Identify which cell holds the provided text, then report its (x, y) central coordinate. 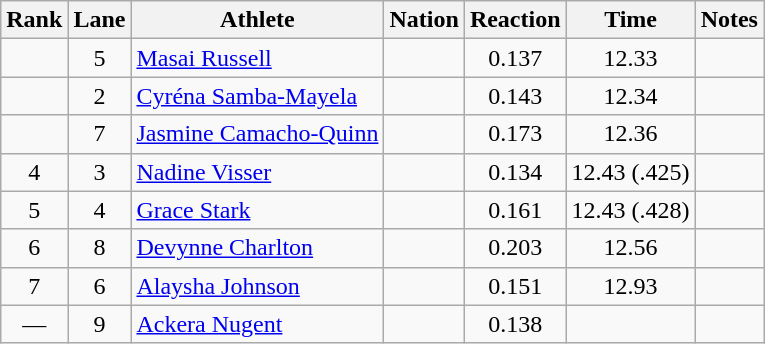
Reaction (515, 20)
Nadine Visser (258, 172)
Jasmine Camacho-Quinn (258, 134)
0.173 (515, 134)
9 (100, 324)
0.137 (515, 58)
Nation (424, 20)
12.34 (630, 96)
Lane (100, 20)
Cyréna Samba-Mayela (258, 96)
2 (100, 96)
Alaysha Johnson (258, 286)
12.33 (630, 58)
12.56 (630, 248)
12.43 (.425) (630, 172)
3 (100, 172)
Ackera Nugent (258, 324)
Athlete (258, 20)
Grace Stark (258, 210)
0.138 (515, 324)
8 (100, 248)
0.203 (515, 248)
Time (630, 20)
12.43 (.428) (630, 210)
0.151 (515, 286)
12.36 (630, 134)
0.161 (515, 210)
— (34, 324)
Notes (729, 20)
Devynne Charlton (258, 248)
Masai Russell (258, 58)
12.93 (630, 286)
0.134 (515, 172)
0.143 (515, 96)
Rank (34, 20)
